Find where the given text appears and provide that cell's center as [X, Y] coordinate. 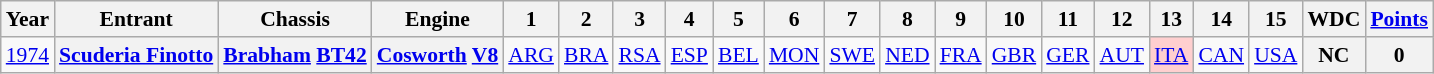
MON [794, 55]
SWE [852, 55]
GBR [1014, 55]
Year [28, 19]
Cosworth V8 [438, 55]
BEL [738, 55]
WDC [1334, 19]
9 [961, 19]
8 [907, 19]
Engine [438, 19]
GER [1068, 55]
13 [1171, 19]
CAN [1221, 55]
ITA [1171, 55]
NED [907, 55]
1974 [28, 55]
RSA [639, 55]
5 [738, 19]
2 [586, 19]
ARG [531, 55]
0 [1399, 55]
14 [1221, 19]
NC [1334, 55]
FRA [961, 55]
11 [1068, 19]
10 [1014, 19]
3 [639, 19]
Scuderia Finotto [136, 55]
15 [1276, 19]
Points [1399, 19]
12 [1122, 19]
USA [1276, 55]
Chassis [294, 19]
4 [690, 19]
7 [852, 19]
Entrant [136, 19]
ESP [690, 55]
AUT [1122, 55]
Brabham BT42 [294, 55]
6 [794, 19]
BRA [586, 55]
1 [531, 19]
